From the cell containing the given text, extract its center point as [X, Y] coordinate. 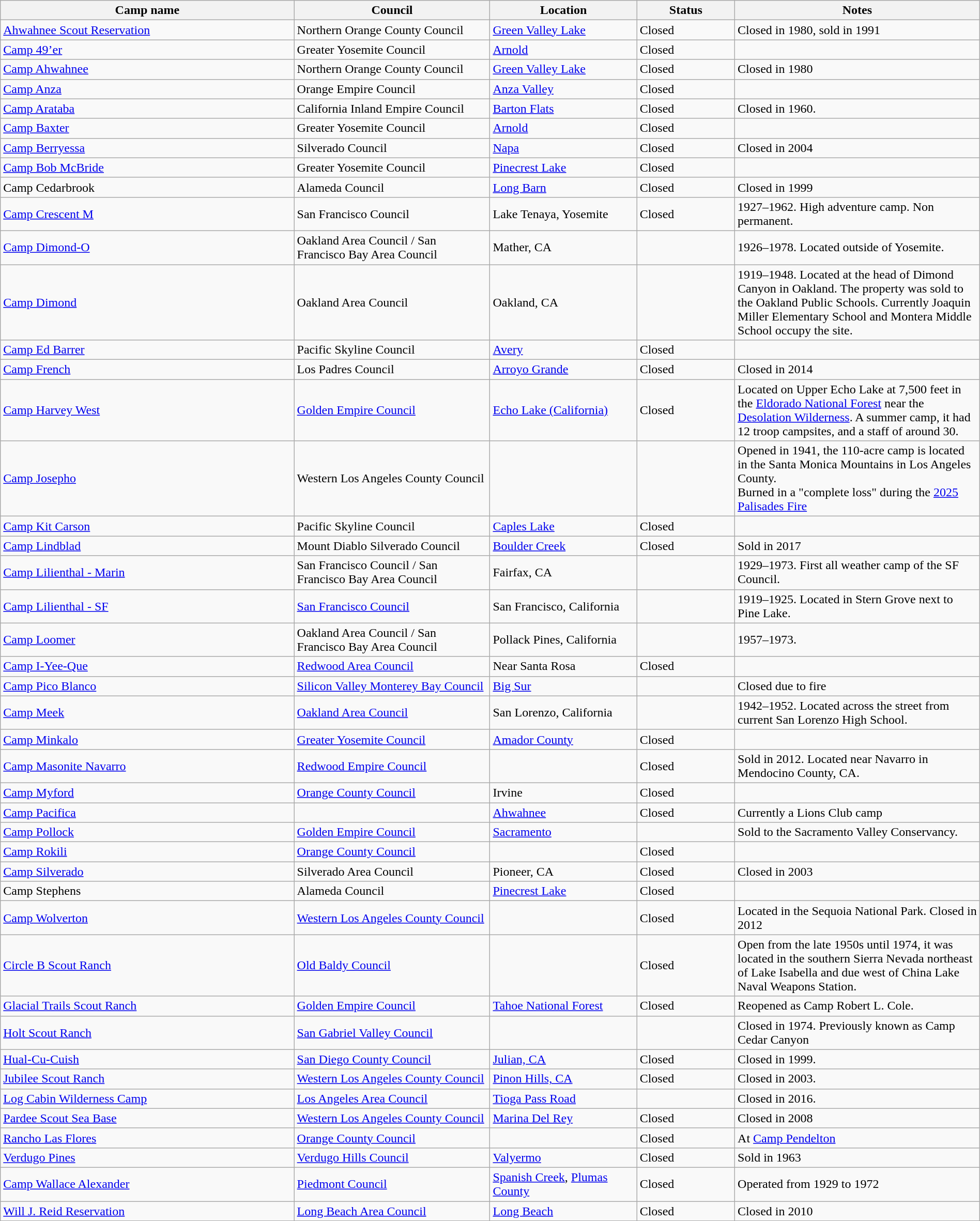
Camp Josepho [147, 479]
Camp Meek [147, 712]
Closed in 1980, sold in 1991 [857, 30]
Closed in 1974. Previously known as Camp Cedar Canyon [857, 1033]
Sacramento [563, 832]
Mount Diablo Silverado Council [392, 546]
1942–1952. Located across the street from current San Lorenzo High School. [857, 712]
Camp French [147, 370]
Mather, CA [563, 247]
San Lorenzo, California [563, 712]
Avery [563, 350]
Redwood Empire Council [392, 766]
Circle B Scout Ranch [147, 966]
Council [392, 10]
Napa [563, 148]
Silverado Council [392, 148]
Camp Dimond-O [147, 247]
Camp Masonite Navarro [147, 766]
California Inland Empire Council [392, 109]
Operated from 1929 to 1972 [857, 1184]
1957–1973. [857, 640]
Camp Minkalo [147, 739]
Closed in 2003 [857, 872]
1926–1978. Located outside of Yosemite. [857, 247]
1919–1925. Located in Stern Grove next to Pine Lake. [857, 606]
Pardee Scout Sea Base [147, 1118]
Camp Stephens [147, 891]
San Francisco, California [563, 606]
Marina Del Rey [563, 1118]
Location [563, 10]
Verdugo Hills Council [392, 1157]
Closed in 2008 [857, 1118]
Closed in 2016. [857, 1098]
Log Cabin Wilderness Camp [147, 1098]
Orange Empire Council [392, 89]
Fairfax, CA [563, 573]
Camp Silverado [147, 872]
Camp Lindblad [147, 546]
Closed in 1960. [857, 109]
Arroyo Grande [563, 370]
Closed in 1999 [857, 187]
Julian, CA [563, 1059]
Spanish Creek, Plumas County [563, 1184]
Camp Rokili [147, 852]
Piedmont Council [392, 1184]
Camp Baxter [147, 128]
Caples Lake [563, 526]
Silicon Valley Monterey Bay Council [392, 686]
Big Sur [563, 686]
Boulder Creek [563, 546]
Camp Berryessa [147, 148]
Camp Harvey West [147, 410]
Closed in 2004 [857, 148]
Camp Pollock [147, 832]
Oakland, CA [563, 302]
Los Padres Council [392, 370]
Closed in 1999. [857, 1059]
Camp name [147, 10]
Long Beach [563, 1211]
Holt Scout Ranch [147, 1033]
Lake Tenaya, Yosemite [563, 214]
Tahoe National Forest [563, 1006]
Sold to the Sacramento Valley Conservancy. [857, 832]
Long Barn [563, 187]
Anza Valley [563, 89]
San Diego County Council [392, 1059]
Long Beach Area Council [392, 1211]
Camp 49’er [147, 50]
Sold in 1963 [857, 1157]
Camp Pacifica [147, 812]
Pollack Pines, California [563, 640]
Ahwahnee [563, 812]
1929–1973. First all weather camp of the SF Council. [857, 573]
Closed in 2014 [857, 370]
Pinon Hills, CA [563, 1079]
Barton Flats [563, 109]
Closed in 1980 [857, 69]
Will J. Reid Reservation [147, 1211]
Valyermo [563, 1157]
1927–1962. High adventure camp. Non permanent. [857, 214]
Camp Lilienthal - SF [147, 606]
Located in the Sequoia National Park. Closed in 2012 [857, 918]
Camp Anza [147, 89]
Glacial Trails Scout Ranch [147, 1006]
Irvine [563, 792]
Near Santa Rosa [563, 666]
Notes [857, 10]
Currently a Lions Club camp [857, 812]
Camp Bob McBride [147, 167]
Camp Ahwahnee [147, 69]
Hual-Cu-Cuish [147, 1059]
Camp Wolverton [147, 918]
San Francisco Council / San Francisco Bay Area Council [392, 573]
Echo Lake (California) [563, 410]
Redwood Area Council [392, 666]
Reopened as Camp Robert L. Cole. [857, 1006]
Closed in 2003. [857, 1079]
Camp Lilienthal - Marin [147, 573]
Ahwahnee Scout Reservation [147, 30]
Camp Crescent M [147, 214]
Sold in 2012. Located near Navarro in Mendocino County, CA. [857, 766]
Los Angeles Area Council [392, 1098]
Silverado Area Council [392, 872]
Camp Cedarbrook [147, 187]
Sold in 2017 [857, 546]
Camp I-Yee-Que [147, 666]
San Gabriel Valley Council [392, 1033]
Camp Loomer [147, 640]
Verdugo Pines [147, 1157]
Jubilee Scout Ranch [147, 1079]
Closed due to fire [857, 686]
Old Baldy Council [392, 966]
Rancho Las Flores [147, 1138]
Camp Myford [147, 792]
Camp Wallace Alexander [147, 1184]
Camp Arataba [147, 109]
At Camp Pendelton [857, 1138]
Camp Ed Barrer [147, 350]
Pioneer, CA [563, 872]
Closed in 2010 [857, 1211]
Camp Pico Blanco [147, 686]
Tioga Pass Road [563, 1098]
Amador County [563, 739]
Status [685, 10]
Camp Dimond [147, 302]
Camp Kit Carson [147, 526]
